Search for the cell housing the specified text and yield its [x, y] center coordinate. 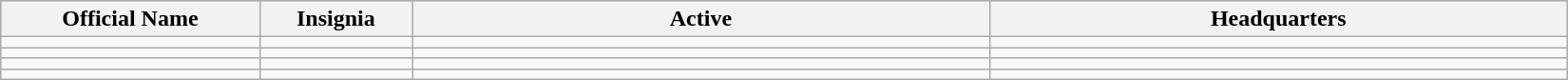
Active [701, 19]
Headquarters [1278, 19]
Official Name [130, 19]
Insignia [336, 19]
